Scan for the cell matching the given text and deliver its [x, y] coordinate at center. 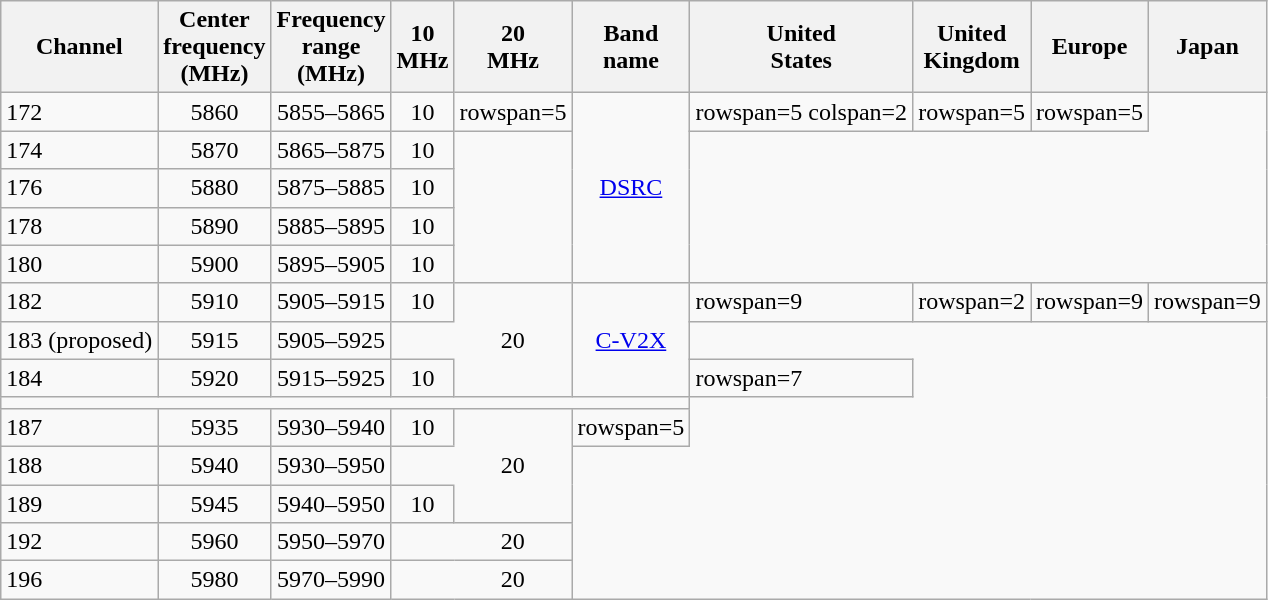
5950–5970 [331, 542]
5910 [214, 302]
5945 [214, 503]
192 [80, 542]
UnitedStates [802, 47]
10MHz [422, 47]
178 [80, 226]
187 [80, 427]
5920 [214, 378]
176 [80, 188]
183 (proposed) [80, 340]
5970–5990 [331, 580]
5855–5865 [331, 112]
rowspan=5 colspan=2 [802, 112]
182 [80, 302]
5900 [214, 264]
5930–5950 [331, 465]
rowspan=7 [802, 378]
5890 [214, 226]
DSRC [631, 188]
rowspan=2 [972, 302]
5865–5875 [331, 150]
5980 [214, 580]
5940–5950 [331, 503]
20MHz [513, 47]
Channel [80, 47]
5960 [214, 542]
5870 [214, 150]
UnitedKingdom [972, 47]
188 [80, 465]
Bandname [631, 47]
5940 [214, 465]
172 [80, 112]
Europe [1090, 47]
5905–5915 [331, 302]
C-V2X [631, 340]
Centerfrequency(MHz) [214, 47]
5915–5925 [331, 378]
Frequencyrange(MHz) [331, 47]
189 [80, 503]
196 [80, 580]
5885–5895 [331, 226]
5915 [214, 340]
174 [80, 150]
5930–5940 [331, 427]
5935 [214, 427]
5875–5885 [331, 188]
5905–5925 [331, 340]
Japan [1207, 47]
184 [80, 378]
5895–5905 [331, 264]
180 [80, 264]
5880 [214, 188]
5860 [214, 112]
